Pinpoint the cell where the given text exists, returning its [x, y] midpoint coordinate. 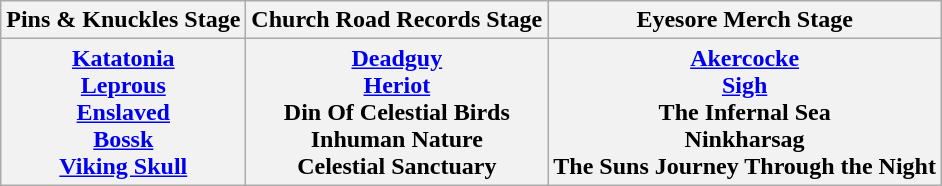
KatatoniaLeprousEnslavedBosskViking Skull [124, 112]
Eyesore Merch Stage [745, 20]
DeadguyHeriotDin Of Celestial BirdsInhuman NatureCelestial Sanctuary [397, 112]
AkercockeSighThe Infernal SeaNinkharsagThe Suns Journey Through the Night [745, 112]
Pins & Knuckles Stage [124, 20]
Church Road Records Stage [397, 20]
